Extract the [x, y] coordinate from the center of the cell holding the provided text.  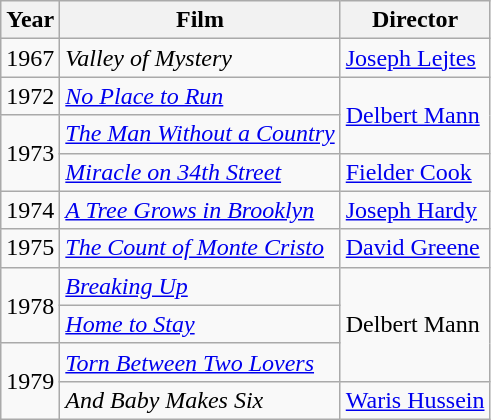
Fielder Cook [415, 172]
Home to Stay [200, 324]
Film [200, 20]
The Count of Monte Cristo [200, 248]
Miracle on 34th Street [200, 172]
1975 [30, 248]
Director [415, 20]
The Man Without a Country [200, 134]
Breaking Up [200, 286]
And Baby Makes Six [200, 400]
No Place to Run [200, 96]
Year [30, 20]
Valley of Mystery [200, 58]
1974 [30, 210]
1979 [30, 381]
Joseph Hardy [415, 210]
1967 [30, 58]
A Tree Grows in Brooklyn [200, 210]
1972 [30, 96]
1973 [30, 153]
Torn Between Two Lovers [200, 362]
David Greene [415, 248]
Joseph Lejtes [415, 58]
1978 [30, 305]
Waris Hussein [415, 400]
